Locate the cell with the specified text and output its [X, Y] center coordinate. 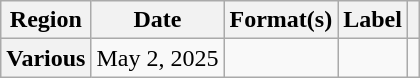
May 2, 2025 [158, 58]
Various [46, 58]
Date [158, 20]
Region [46, 20]
Format(s) [281, 20]
Label [373, 20]
